Scan for the cell matching the given text and deliver its [x, y] coordinate at center. 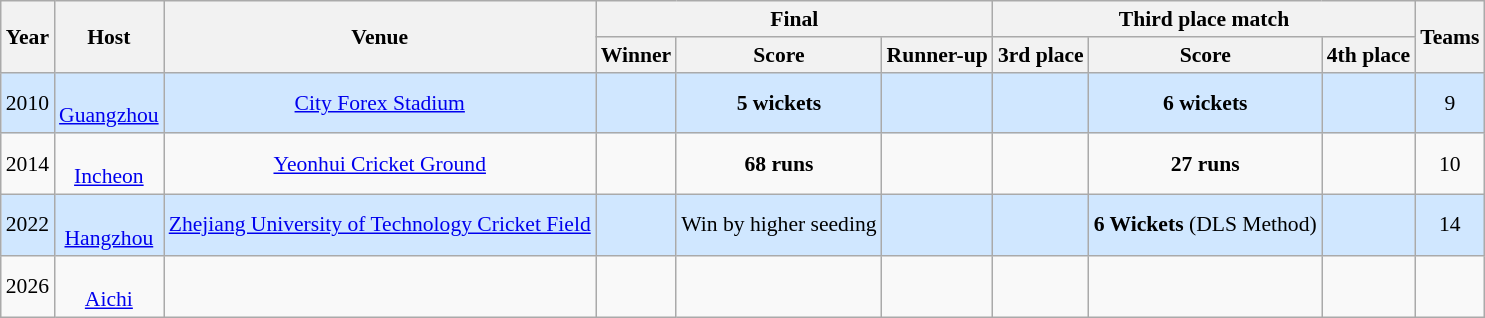
2026 [28, 286]
10 [1450, 164]
Year [28, 36]
2010 [28, 102]
Zhejiang University of Technology Cricket Field [380, 226]
Win by higher seeding [778, 226]
Venue [380, 36]
3rd place [1041, 55]
Yeonhui Cricket Ground [380, 164]
Aichi [109, 286]
68 runs [778, 164]
Hangzhou [109, 226]
Runner-up [938, 55]
Final [794, 19]
6 Wickets (DLS Method) [1206, 226]
2022 [28, 226]
9 [1450, 102]
City Forex Stadium [380, 102]
Host [109, 36]
Incheon [109, 164]
Guangzhou [109, 102]
Third place match [1204, 19]
2014 [28, 164]
4th place [1368, 55]
5 wickets [778, 102]
14 [1450, 226]
6 wickets [1206, 102]
27 runs [1206, 164]
Teams [1450, 36]
Winner [636, 55]
